Determine the (x, y) coordinate at the center of the cell enclosing the given text.  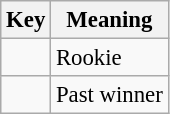
Meaning (110, 20)
Key (26, 20)
Rookie (110, 58)
Past winner (110, 95)
